Locate the cell with the specified text and output its (x, y) center coordinate. 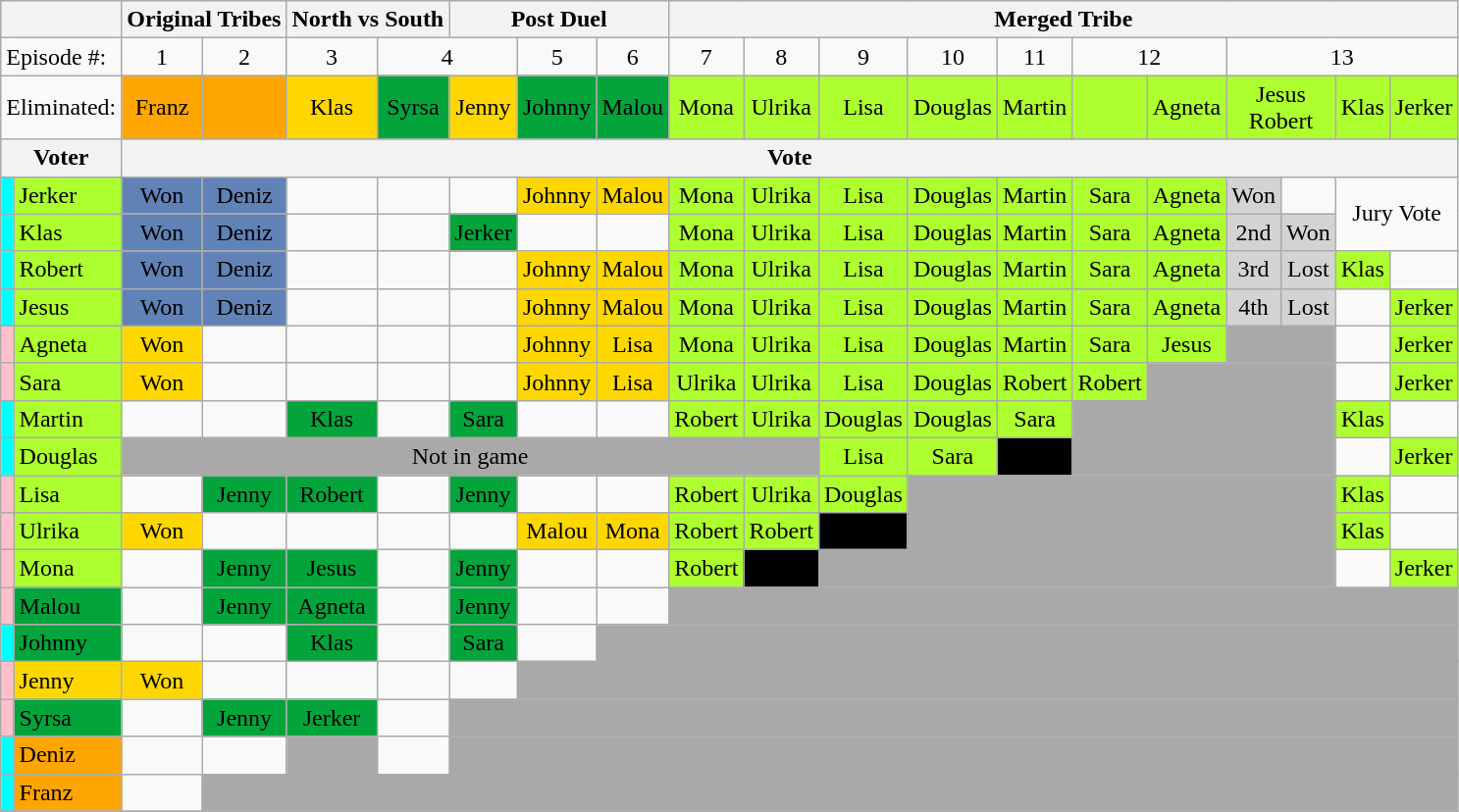
Episode #: (61, 57)
Post Duel (559, 20)
10 (952, 57)
9 (863, 57)
4 (447, 57)
Jury Vote (1397, 214)
Original Tribes (204, 20)
Voter (61, 158)
2nd (1254, 232)
Eliminated: (61, 108)
11 (1034, 57)
1 (162, 57)
3rd (1254, 270)
JesusRobert (1281, 108)
3 (332, 57)
8 (781, 57)
6 (633, 57)
Merged Tribe (1064, 20)
Not in game (471, 456)
5 (556, 57)
2 (244, 57)
12 (1150, 57)
4th (1254, 307)
Vote (790, 158)
7 (706, 57)
North vs South (368, 20)
13 (1342, 57)
